Determine the (x, y) coordinate at the center of the cell enclosing the given text.  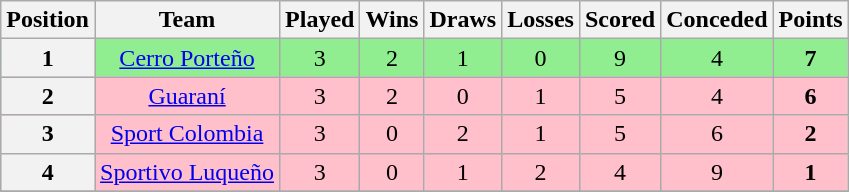
Wins (392, 20)
Sportivo Luqueño (186, 172)
Team (186, 20)
Position (48, 20)
Points (810, 20)
Played (320, 20)
Cerro Porteño (186, 58)
Scored (620, 20)
Sport Colombia (186, 134)
Draws (463, 20)
7 (810, 58)
Losses (541, 20)
Conceded (717, 20)
Guaraní (186, 96)
